Find where the given text appears and provide that cell's center as [X, Y] coordinate. 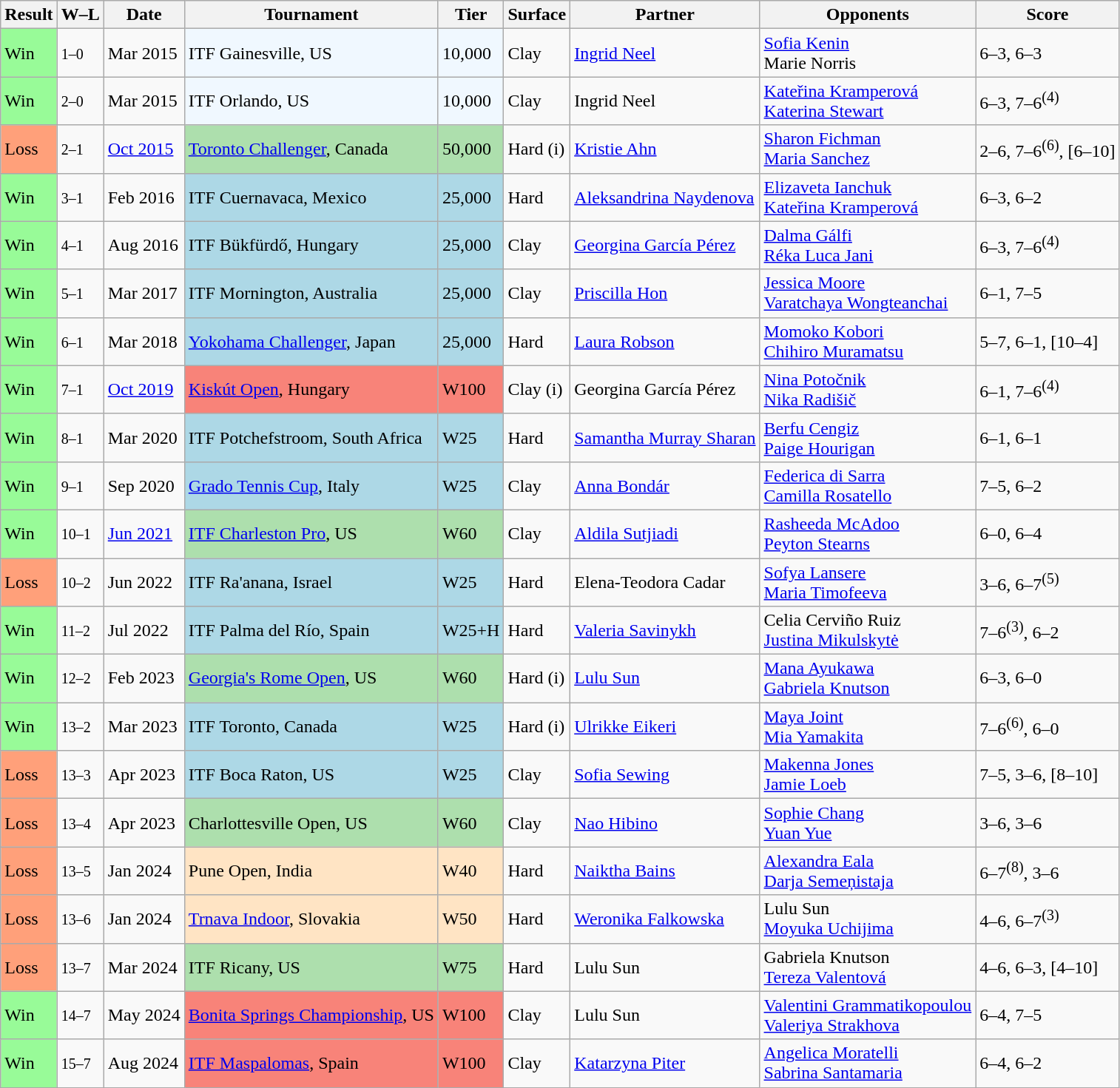
13–3 [80, 775]
Partner [665, 15]
13–6 [80, 919]
Weronika Falkowska [665, 919]
ITF Toronto, Canada [311, 726]
Clay (i) [537, 389]
May 2024 [144, 1015]
5–1 [80, 293]
Tier [470, 15]
6–1, 6–1 [1048, 438]
Makenna Jones Jamie Loeb [868, 775]
Bonita Springs Championship, US [311, 1015]
Jun 2022 [144, 581]
Score [1048, 15]
Samantha Murray Sharan [665, 438]
W40 [470, 871]
Maya Joint Mia Yamakita [868, 726]
Pune Open, India [311, 871]
Opponents [868, 15]
13–2 [80, 726]
ITF Mornington, Australia [311, 293]
Aug 2024 [144, 1064]
4–1 [80, 246]
ITF Cuernavaca, Mexico [311, 197]
6–0, 6–4 [1048, 534]
Kiskút Open, Hungary [311, 389]
Grado Tennis Cup, Italy [311, 485]
Sophie Chang Yuan Yue [868, 822]
Elizaveta Ianchuk Kateřina Kramperová [868, 197]
Angelica Moratelli Sabrina Santamaria [868, 1064]
Kristie Ahn [665, 149]
Alexandra Eala Darja Semeņistaja [868, 871]
3–6, 6–7(5) [1048, 581]
Nao Hibino [665, 822]
Mar 2020 [144, 438]
ITF Maspalomas, Spain [311, 1064]
Surface [537, 15]
4–6, 6–3, [4–10] [1048, 967]
Sofia Kenin Marie Norris [868, 53]
Feb 2023 [144, 679]
Dalma Gálfi Réka Luca Jani [868, 246]
W–L [80, 15]
13–4 [80, 822]
ITF Bükfürdő, Hungary [311, 246]
Trnava Indoor, Slovakia [311, 919]
2–6, 7–6(6), [6–10] [1048, 149]
6–1, 7–6(4) [1048, 389]
Elena-Teodora Cadar [665, 581]
6–4, 7–5 [1048, 1015]
Jessica Moore Varatchaya Wongteanchai [868, 293]
Sharon Fichman Maria Sanchez [868, 149]
Result [29, 15]
2–0 [80, 101]
W50 [470, 919]
3–6, 3–6 [1048, 822]
ITF Charleston Pro, US [311, 534]
ITF Orlando, US [311, 101]
6–3, 6–0 [1048, 679]
ITF Palma del Río, Spain [311, 630]
Kateřina Kramperová Katerina Stewart [868, 101]
Yokohama Challenger, Japan [311, 342]
15–7 [80, 1064]
Aldila Sutjiadi [665, 534]
Mana Ayukawa Gabriela Knutson [868, 679]
10–2 [80, 581]
Federica di Sarra Camilla Rosatello [868, 485]
Date [144, 15]
Celia Cerviño Ruiz Justina Mikulskytė [868, 630]
ITF Ra'anana, Israel [311, 581]
Mar 2018 [144, 342]
Momoko Kobori Chihiro Muramatsu [868, 342]
W75 [470, 967]
6–7(8), 3–6 [1048, 871]
ITF Boca Raton, US [311, 775]
Sep 2020 [144, 485]
Lulu Sun Moyuka Uchijima [868, 919]
Nina Potočnik Nika Radišič [868, 389]
Berfu Cengiz Paige Hourigan [868, 438]
14–7 [80, 1015]
11–2 [80, 630]
6–1 [80, 342]
7–6(6), 6–0 [1048, 726]
6–1, 7–5 [1048, 293]
Georgia's Rome Open, US [311, 679]
7–1 [80, 389]
5–7, 6–1, [10–4] [1048, 342]
13–7 [80, 967]
Mar 2023 [144, 726]
Jun 2021 [144, 534]
Ulrikke Eikeri [665, 726]
7–5, 3–6, [8–10] [1048, 775]
W25+H [470, 630]
2–1 [80, 149]
Laura Robson [665, 342]
Charlottesville Open, US [311, 822]
Anna Bondár [665, 485]
Katarzyna Piter [665, 1064]
Jul 2022 [144, 630]
Aug 2016 [144, 246]
1–0 [80, 53]
Sofya Lansere Maria Timofeeva [868, 581]
Tournament [311, 15]
6–3, 6–2 [1048, 197]
7–5, 6–2 [1048, 485]
Valentini Grammatikopoulou Valeriya Strakhova [868, 1015]
Oct 2019 [144, 389]
Feb 2016 [144, 197]
10–1 [80, 534]
Toronto Challenger, Canada [311, 149]
Valeria Savinykh [665, 630]
6–3, 6–3 [1048, 53]
ITF Gainesville, US [311, 53]
Naiktha Bains [665, 871]
Mar 2024 [144, 967]
Oct 2015 [144, 149]
6–4, 6–2 [1048, 1064]
Gabriela Knutson Tereza Valentová [868, 967]
13–5 [80, 871]
9–1 [80, 485]
Rasheeda McAdoo Peyton Stearns [868, 534]
3–1 [80, 197]
Aleksandrina Naydenova [665, 197]
4–6, 6–7(3) [1048, 919]
ITF Potchefstroom, South Africa [311, 438]
50,000 [470, 149]
ITF Ricany, US [311, 967]
12–2 [80, 679]
Sofia Sewing [665, 775]
Mar 2017 [144, 293]
8–1 [80, 438]
Priscilla Hon [665, 293]
7–6(3), 6–2 [1048, 630]
